Return the (X, Y) coordinate for the center point of the cell that contains the specified text.  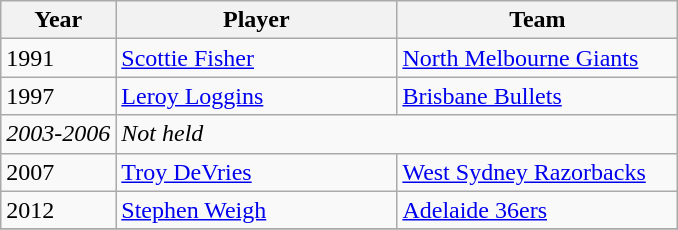
Scottie Fisher (256, 58)
Troy DeVries (256, 172)
Year (58, 20)
2007 (58, 172)
Brisbane Bullets (538, 96)
Stephen Weigh (256, 210)
2003-2006 (58, 134)
Not held (397, 134)
Adelaide 36ers (538, 210)
West Sydney Razorbacks (538, 172)
1997 (58, 96)
Leroy Loggins (256, 96)
Team (538, 20)
North Melbourne Giants (538, 58)
2012 (58, 210)
Player (256, 20)
1991 (58, 58)
